Find where the given text appears and provide that cell's center as [x, y] coordinate. 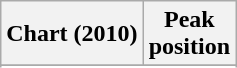
Peakposition [189, 34]
Chart (2010) [72, 34]
